Extract the [X, Y] coordinate from the center of the cell holding the provided text.  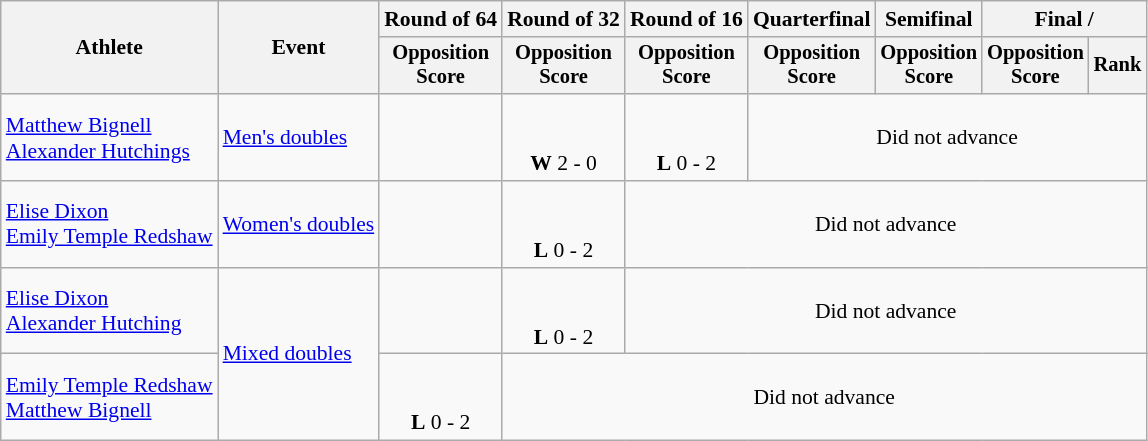
W 2 - 0 [564, 138]
Semifinal [928, 19]
Round of 16 [686, 19]
Elise DixonEmily Temple Redshaw [110, 224]
Matthew BignellAlexander Hutchings [110, 138]
Elise DixonAlexander Hutching [110, 312]
Athlete [110, 48]
Rank [1118, 66]
Mixed doubles [299, 354]
Round of 32 [564, 19]
Quarterfinal [812, 19]
Emily Temple RedshawMatthew Bignell [110, 398]
Men's doubles [299, 138]
Event [299, 48]
Final / [1064, 19]
Round of 64 [440, 19]
Women's doubles [299, 224]
